For the text-containing cell, return its midpoint in [x, y] coordinate format. 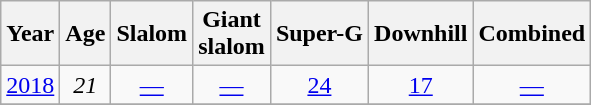
Year [30, 34]
Giantslalom [232, 34]
Age [86, 34]
Combined [532, 34]
2018 [30, 85]
Downhill [421, 34]
24 [319, 85]
Super-G [319, 34]
Slalom [152, 34]
21 [86, 85]
17 [421, 85]
